Scan for the cell matching the given text and deliver its (X, Y) coordinate at center. 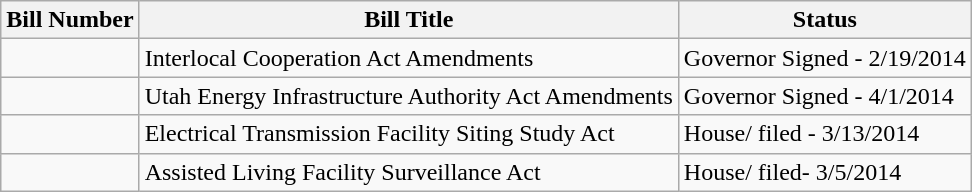
Bill Title (408, 20)
Assisted Living Facility Surveillance Act (408, 172)
Governor Signed - 4/1/2014 (824, 96)
Electrical Transmission Facility Siting Study Act (408, 134)
House/ filed - 3/13/2014 (824, 134)
Bill Number (70, 20)
House/ filed- 3/5/2014 (824, 172)
Status (824, 20)
Governor Signed - 2/19/2014 (824, 58)
Interlocal Cooperation Act Amendments (408, 58)
Utah Energy Infrastructure Authority Act Amendments (408, 96)
